Determine the [x, y] coordinate at the center of the cell enclosing the given text.  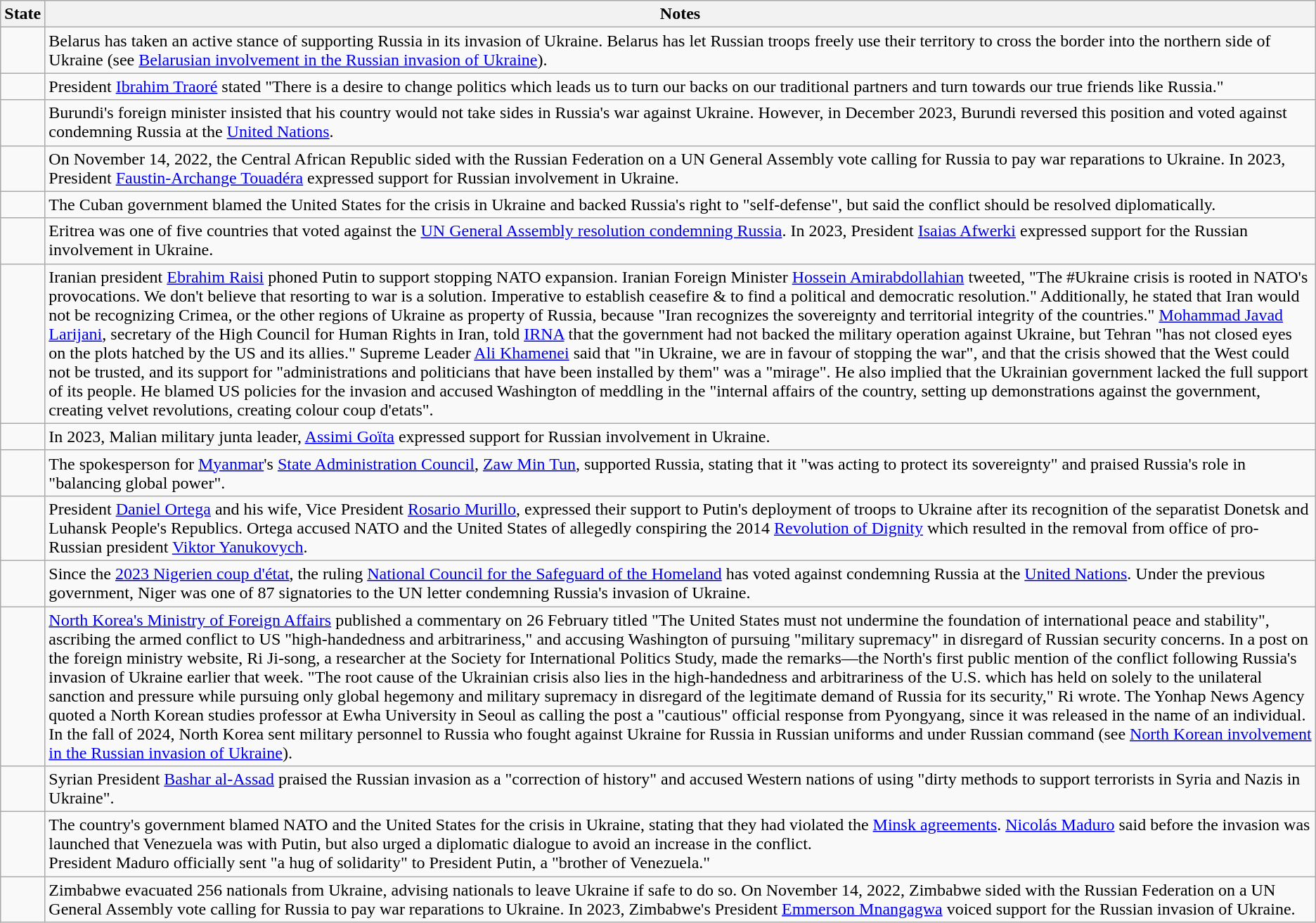
In 2023, Malian military junta leader, Assimi Goïta expressed support for Russian involvement in Ukraine. [680, 437]
State [22, 14]
Notes [680, 14]
